Detect which cell encompasses the target text, then output its [x, y] center coordinate. 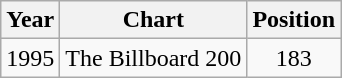
1995 [30, 58]
Chart [154, 20]
Position [294, 20]
The Billboard 200 [154, 58]
Year [30, 20]
183 [294, 58]
